Extract the (x, y) coordinate from the center of the cell holding the provided text.  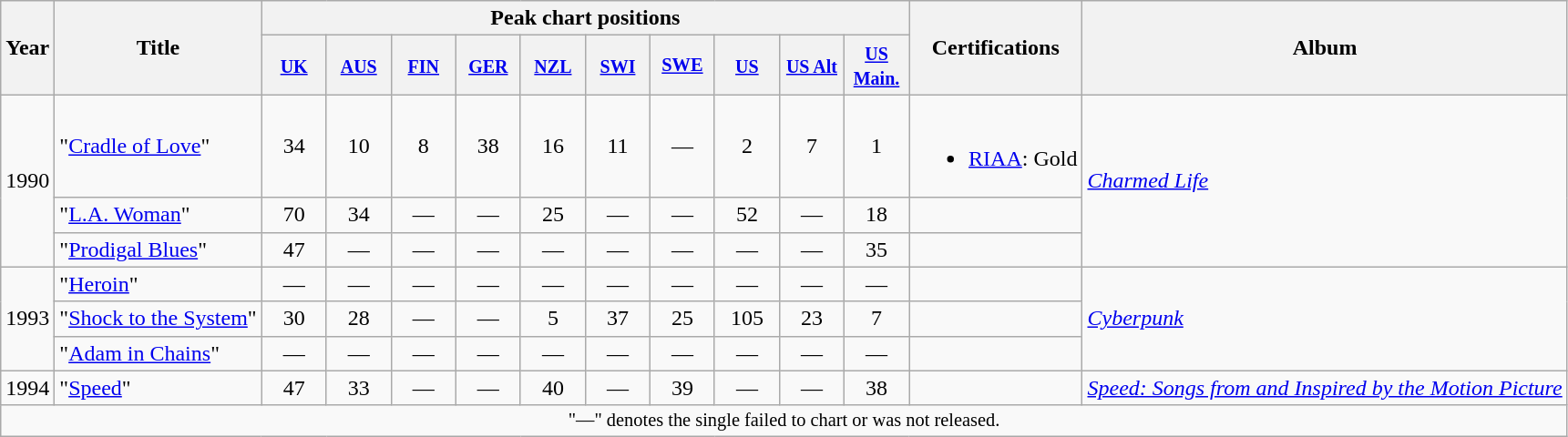
Year (27, 47)
"Speed" (159, 388)
US (747, 66)
"Heroin" (159, 284)
40 (552, 388)
FIN (423, 66)
8 (423, 146)
70 (293, 215)
"Cradle of Love" (159, 146)
GER (488, 66)
30 (293, 319)
SWI (618, 66)
16 (552, 146)
105 (747, 319)
AUS (359, 66)
Title (159, 47)
Certifications (996, 47)
NZL (552, 66)
Charmed Life (1325, 180)
Speed: Songs from and Inspired by the Motion Picture (1325, 388)
35 (876, 249)
5 (552, 319)
23 (811, 319)
"—" denotes the single failed to chart or was not released. (784, 421)
Cyberpunk (1325, 319)
39 (683, 388)
US Alt (811, 66)
11 (618, 146)
37 (618, 319)
"Shock to the System" (159, 319)
1990 (27, 180)
1 (876, 146)
US Main. (876, 66)
"Adam in Chains" (159, 353)
"Prodigal Blues" (159, 249)
10 (359, 146)
1994 (27, 388)
28 (359, 319)
Peak chart positions (585, 18)
UK (293, 66)
SWE (683, 66)
2 (747, 146)
52 (747, 215)
1993 (27, 319)
Album (1325, 47)
"L.A. Woman" (159, 215)
18 (876, 215)
33 (359, 388)
RIAA: Gold (996, 146)
